Find where the given text appears and provide that cell's center as (x, y) coordinate. 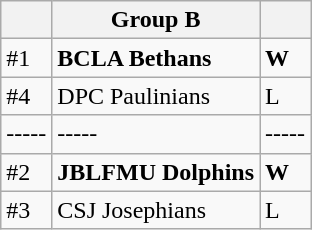
#1 (26, 58)
#3 (26, 210)
#4 (26, 96)
BCLA Bethans (156, 58)
CSJ Josephians (156, 210)
DPC Paulinians (156, 96)
JBLFMU Dolphins (156, 172)
Group B (156, 20)
#2 (26, 172)
